Scan for the cell matching the given text and deliver its [x, y] coordinate at center. 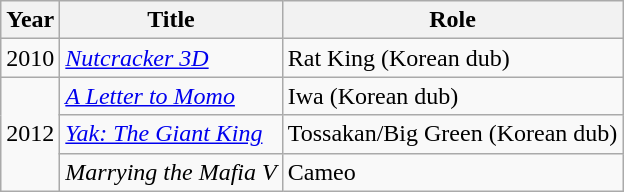
Title [171, 20]
Cameo [452, 172]
2012 [30, 134]
A Letter to Momo [171, 96]
Year [30, 20]
Iwa (Korean dub) [452, 96]
Tossakan/Big Green (Korean dub) [452, 134]
Yak: The Giant King [171, 134]
Nutcracker 3D [171, 58]
Marrying the Mafia V [171, 172]
2010 [30, 58]
Role [452, 20]
Rat King (Korean dub) [452, 58]
